Identify which cell holds the provided text, then report its (x, y) central coordinate. 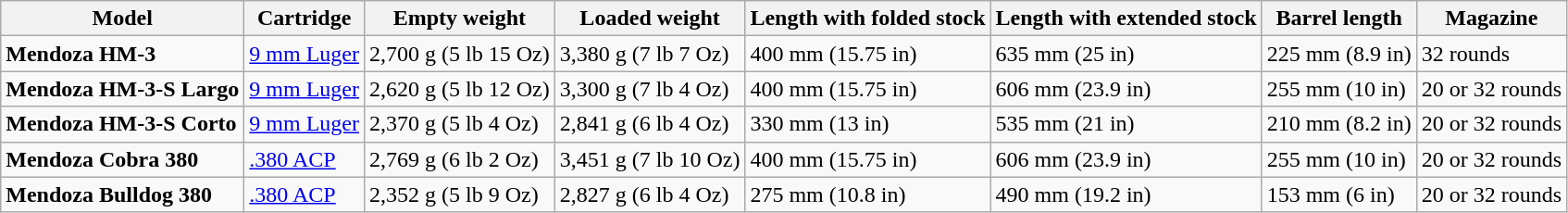
2,769 g (6 lb 2 Oz) (459, 159)
Loaded weight (650, 19)
3,300 g (7 lb 4 Oz) (650, 89)
2,620 g (5 lb 12 Oz) (459, 89)
Length with folded stock (868, 19)
2,352 g (5 lb 9 Oz) (459, 194)
Mendoza Bulldog 380 (122, 194)
2,841 g (6 lb 4 Oz) (650, 124)
275 mm (10.8 in) (868, 194)
Mendoza Cobra 380 (122, 159)
Model (122, 19)
2,370 g (5 lb 4 Oz) (459, 124)
Mendoza HM-3-S Largo (122, 89)
Length with extended stock (1126, 19)
225 mm (8.9 in) (1338, 54)
535 mm (21 in) (1126, 124)
Mendoza HM-3-S Corto (122, 124)
32 rounds (1491, 54)
Barrel length (1338, 19)
153 mm (6 in) (1338, 194)
2,700 g (5 lb 15 Oz) (459, 54)
3,451 g (7 lb 10 Oz) (650, 159)
490 mm (19.2 in) (1126, 194)
635 mm (25 in) (1126, 54)
210 mm (8.2 in) (1338, 124)
3,380 g (7 lb 7 Oz) (650, 54)
Mendoza HM-3 (122, 54)
Empty weight (459, 19)
Magazine (1491, 19)
2,827 g (6 lb 4 Oz) (650, 194)
Cartridge (305, 19)
330 mm (13 in) (868, 124)
